Extract the [x, y] coordinate from the center of the cell holding the provided text.  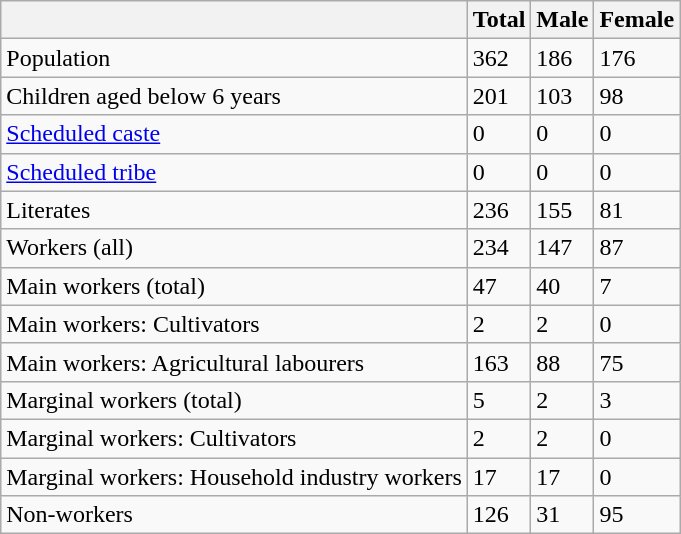
5 [499, 400]
Marginal workers (total) [234, 400]
Marginal workers: Cultivators [234, 438]
3 [637, 400]
88 [562, 362]
Population [234, 58]
31 [562, 515]
Male [562, 20]
Total [499, 20]
362 [499, 58]
75 [637, 362]
126 [499, 515]
Marginal workers: Household industry workers [234, 477]
103 [562, 96]
Non-workers [234, 515]
Literates [234, 210]
95 [637, 515]
Main workers: Agricultural labourers [234, 362]
81 [637, 210]
Scheduled tribe [234, 172]
186 [562, 58]
163 [499, 362]
234 [499, 248]
176 [637, 58]
47 [499, 286]
98 [637, 96]
87 [637, 248]
40 [562, 286]
236 [499, 210]
Children aged below 6 years [234, 96]
201 [499, 96]
155 [562, 210]
7 [637, 286]
Main workers: Cultivators [234, 324]
Workers (all) [234, 248]
Main workers (total) [234, 286]
Female [637, 20]
Scheduled caste [234, 134]
147 [562, 248]
